Provide the (X, Y) coordinate of the cell's center where the given text is located.  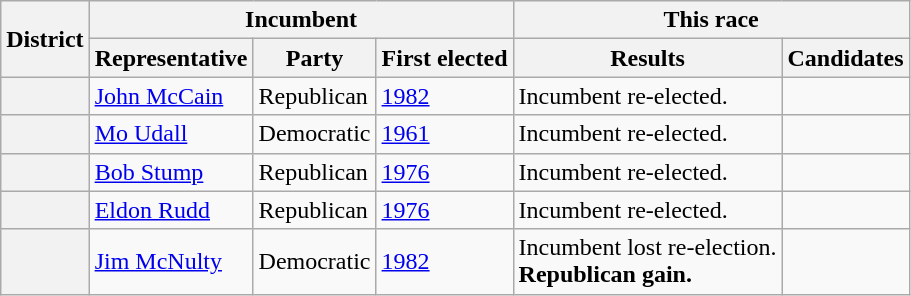
Results (648, 58)
This race (711, 20)
Representative (171, 58)
Eldon Rudd (171, 210)
Candidates (846, 58)
Incumbent (301, 20)
District (45, 39)
1961 (444, 134)
John McCain (171, 96)
Jim McNulty (171, 262)
Bob Stump (171, 172)
First elected (444, 58)
Party (314, 58)
Mo Udall (171, 134)
Incumbent lost re-election.Republican gain. (648, 262)
